Search for the cell housing the specified text and yield its (X, Y) center coordinate. 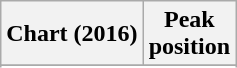
Chart (2016) (72, 34)
Peakposition (189, 34)
